Output the [x, y] coordinate of the center of the cell containing the given text.  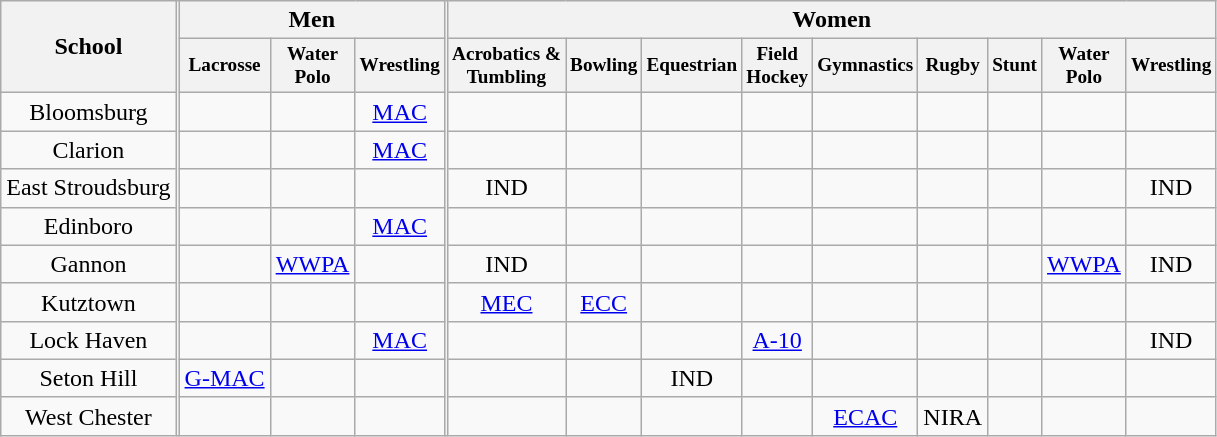
Gymnastics [866, 66]
Men [312, 20]
School [88, 47]
Stunt [1015, 66]
Bowling [604, 66]
ECAC [866, 416]
FieldHockey [778, 66]
MEC [506, 302]
Kutztown [88, 302]
Lacrosse [224, 66]
Women [831, 20]
Gannon [88, 264]
G-MAC [224, 378]
Acrobatics &Tumbling [506, 66]
Equestrian [692, 66]
Clarion [88, 150]
Lock Haven [88, 340]
Bloomsburg [88, 112]
Edinboro [88, 226]
ECC [604, 302]
West Chester [88, 416]
NIRA [953, 416]
East Stroudsburg [88, 188]
Rugby [953, 66]
Seton Hill [88, 378]
A-10 [778, 340]
